Scan for the cell matching the given text and deliver its [x, y] coordinate at center. 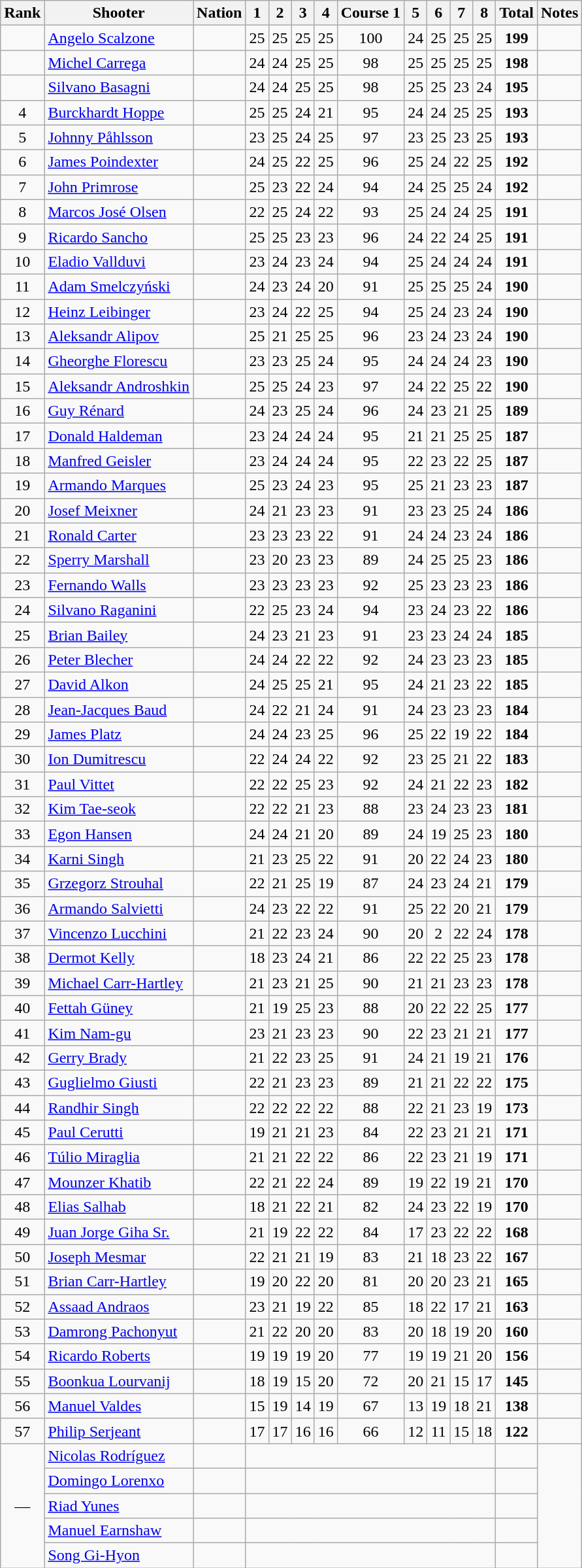
Domingo Lorenxo [119, 1480]
54 [22, 1356]
Assaad Andraos [119, 1307]
Brian Carr-Hartley [119, 1282]
Riad Yunes [119, 1505]
31 [22, 784]
Nation [219, 13]
100 [370, 38]
Kim Tae-seok [119, 809]
Mounzer Khatib [119, 1182]
37 [22, 933]
Angelo Scalzone [119, 38]
145 [517, 1381]
55 [22, 1381]
Grzegorz Strouhal [119, 884]
87 [370, 884]
Elias Salhab [119, 1207]
34 [22, 859]
Michael Carr-Hartley [119, 983]
Silvano Basagni [119, 88]
72 [370, 1381]
— [22, 1505]
Ronald Carter [119, 535]
Aleksandr Alipov [119, 337]
Johnny Påhlsson [119, 137]
39 [22, 983]
Adam Smelczyński [119, 286]
Sperry Marshall [119, 560]
44 [22, 1108]
Guglielmo Giusti [119, 1082]
Silvano Raganini [119, 610]
Fettah Güney [119, 1008]
189 [517, 411]
51 [22, 1282]
10 [22, 261]
Course 1 [370, 13]
28 [22, 709]
38 [22, 958]
40 [22, 1008]
77 [370, 1356]
66 [370, 1431]
52 [22, 1307]
Vincenzo Lucchini [119, 933]
1 [257, 13]
Damrong Pachonyut [119, 1331]
Song Gi-Hyon [119, 1556]
50 [22, 1257]
168 [517, 1232]
30 [22, 759]
Total [517, 13]
48 [22, 1207]
Brian Bailey [119, 635]
195 [517, 88]
199 [517, 38]
57 [22, 1431]
41 [22, 1033]
Dermot Kelly [119, 958]
93 [370, 212]
James Platz [119, 735]
33 [22, 834]
Shooter [119, 13]
Karni Singh [119, 859]
42 [22, 1058]
138 [517, 1406]
Armando Salvietti [119, 909]
Nicolas Rodríguez [119, 1456]
Fernando Walls [119, 585]
183 [517, 759]
46 [22, 1158]
163 [517, 1307]
181 [517, 809]
Boonkua Lourvanij [119, 1381]
Guy Rénard [119, 411]
198 [517, 63]
36 [22, 909]
Ricardo Roberts [119, 1356]
Juan Jorge Giha Sr. [119, 1232]
Manfred Geisler [119, 461]
167 [517, 1257]
53 [22, 1331]
56 [22, 1406]
3 [303, 13]
Ricardo Sancho [119, 237]
182 [517, 784]
David Alkon [119, 684]
Michel Carrega [119, 63]
Randhir Singh [119, 1108]
Philip Serjeant [119, 1431]
Manuel Earnshaw [119, 1531]
Ion Dumitrescu [119, 759]
32 [22, 809]
85 [370, 1307]
176 [517, 1058]
29 [22, 735]
82 [370, 1207]
160 [517, 1331]
Heinz Leibinger [119, 312]
Jean-Jacques Baud [119, 709]
47 [22, 1182]
175 [517, 1082]
156 [517, 1356]
67 [370, 1406]
Armando Marques [119, 486]
45 [22, 1133]
122 [517, 1431]
Paul Cerutti [119, 1133]
Manuel Valdes [119, 1406]
Aleksandr Androshkin [119, 386]
Eladio Vallduvi [119, 261]
Gheorghe Florescu [119, 361]
9 [22, 237]
Kim Nam-gu [119, 1033]
49 [22, 1232]
Notes [559, 13]
John Primrose [119, 187]
165 [517, 1282]
James Poindexter [119, 162]
Donald Haldeman [119, 436]
26 [22, 659]
Joseph Mesmar [119, 1257]
43 [22, 1082]
Burckhardt Hoppe [119, 112]
Túlio Miraglia [119, 1158]
35 [22, 884]
Josef Meixner [119, 510]
Rank [22, 13]
Marcos José Olsen [119, 212]
Egon Hansen [119, 834]
27 [22, 684]
81 [370, 1282]
Gerry Brady [119, 1058]
173 [517, 1108]
Paul Vittet [119, 784]
Peter Blecher [119, 659]
